Search for the cell housing the specified text and yield its (x, y) center coordinate. 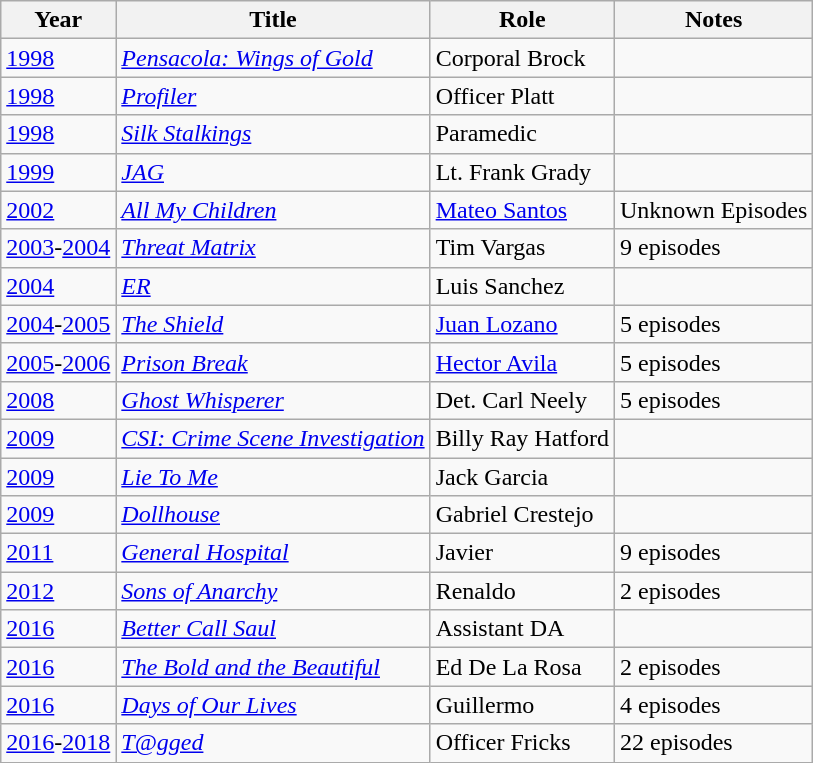
The Shield (273, 324)
2004 (58, 286)
T@gged (273, 743)
Renaldo (522, 591)
Prison Break (273, 362)
1999 (58, 172)
Profiler (273, 96)
Officer Fricks (522, 743)
General Hospital (273, 553)
JAG (273, 172)
Javier (522, 553)
Ed De La Rosa (522, 667)
Guillermo (522, 705)
Better Call Saul (273, 629)
Gabriel Crestejo (522, 515)
Juan Lozano (522, 324)
Sons of Anarchy (273, 591)
Mateo Santos (522, 210)
2004-2005 (58, 324)
Tim Vargas (522, 248)
4 episodes (714, 705)
Silk Stalkings (273, 134)
The Bold and the Beautiful (273, 667)
Paramedic (522, 134)
Jack Garcia (522, 477)
2008 (58, 400)
22 episodes (714, 743)
Hector Avila (522, 362)
Corporal Brock (522, 58)
Lt. Frank Grady (522, 172)
Role (522, 20)
Threat Matrix (273, 248)
2012 (58, 591)
Pensacola: Wings of Gold (273, 58)
Luis Sanchez (522, 286)
Dollhouse (273, 515)
2005-2006 (58, 362)
Det. Carl Neely (522, 400)
Notes (714, 20)
All My Children (273, 210)
2016-2018 (58, 743)
CSI: Crime Scene Investigation (273, 438)
2011 (58, 553)
2003-2004 (58, 248)
Assistant DA (522, 629)
Unknown Episodes (714, 210)
ER (273, 286)
Billy Ray Hatford (522, 438)
Ghost Whisperer (273, 400)
Days of Our Lives (273, 705)
Lie To Me (273, 477)
Officer Platt (522, 96)
Year (58, 20)
Title (273, 20)
2002 (58, 210)
